Extract the (x, y) coordinate from the center of the cell holding the provided text.  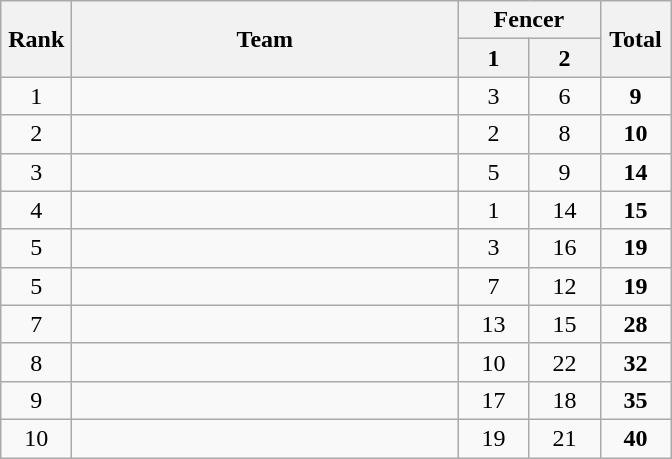
Fencer (529, 20)
Total (636, 39)
21 (564, 438)
12 (564, 286)
32 (636, 362)
6 (564, 96)
35 (636, 400)
4 (36, 210)
17 (494, 400)
22 (564, 362)
Team (265, 39)
28 (636, 324)
13 (494, 324)
16 (564, 248)
40 (636, 438)
18 (564, 400)
Rank (36, 39)
